Output the [x, y] coordinate of the center of the cell containing the given text.  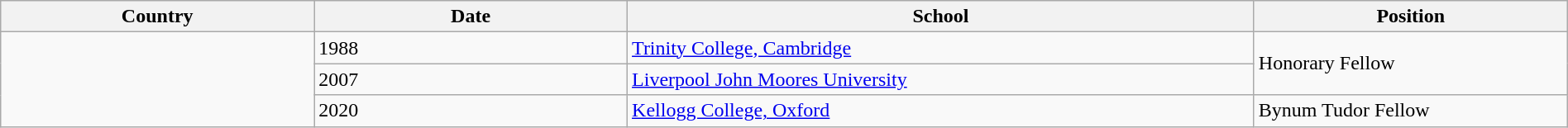
Honorary Fellow [1411, 64]
Trinity College, Cambridge [941, 48]
Liverpool John Moores University [941, 79]
2020 [471, 111]
Bynum Tudor Fellow [1411, 111]
Country [157, 17]
Kellogg College, Oxford [941, 111]
Position [1411, 17]
2007 [471, 79]
Date [471, 17]
School [941, 17]
1988 [471, 48]
